Detect which cell encompasses the target text, then output its [X, Y] center coordinate. 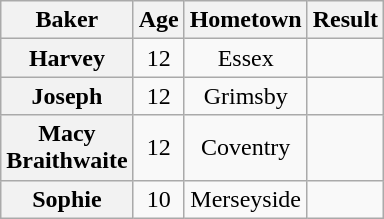
Sophie [67, 199]
Result [345, 20]
Grimsby [246, 96]
Harvey [67, 58]
Merseyside [246, 199]
Baker [67, 20]
Joseph [67, 96]
Coventry [246, 148]
10 [158, 199]
MacyBraithwaite [67, 148]
Age [158, 20]
Hometown [246, 20]
Essex [246, 58]
